Output the (X, Y) coordinate of the center of the cell containing the given text.  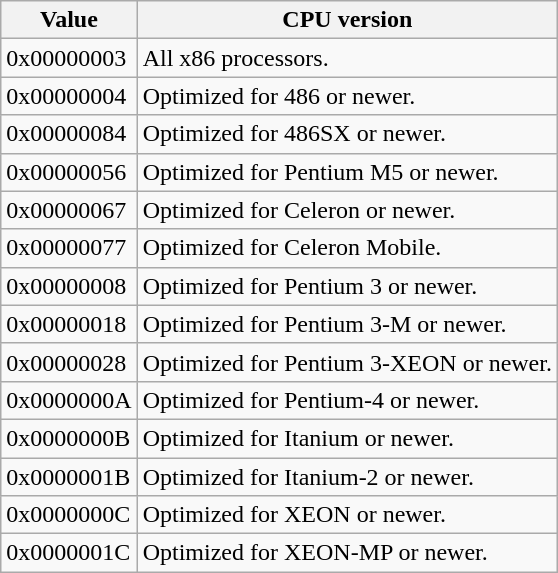
0x00000028 (69, 362)
CPU version (347, 20)
Optimized for 486SX or newer. (347, 134)
Optimized for Pentium 3-XEON or newer. (347, 362)
0x00000084 (69, 134)
Optimized for Itanium or newer. (347, 438)
Optimized for Itanium-2 or newer. (347, 477)
0x0000001C (69, 553)
0x0000001B (69, 477)
0x0000000B (69, 438)
Optimized for Pentium-4 or newer. (347, 400)
0x0000000C (69, 515)
0x00000004 (69, 96)
Value (69, 20)
Optimized for XEON-MP or newer. (347, 553)
Optimized for Pentium 3 or newer. (347, 286)
Optimized for 486 or newer. (347, 96)
0x00000067 (69, 210)
0x00000008 (69, 286)
0x00000077 (69, 248)
0x00000018 (69, 324)
Optimized for Pentium 3-M or newer. (347, 324)
All x86 processors. (347, 58)
Optimized for Celeron Mobile. (347, 248)
0x00000056 (69, 172)
Optimized for Celeron or newer. (347, 210)
Optimized for XEON or newer. (347, 515)
0x0000000A (69, 400)
Optimized for Pentium M5 or newer. (347, 172)
0x00000003 (69, 58)
